Provide the (X, Y) coordinate of the cell's center where the given text is located.  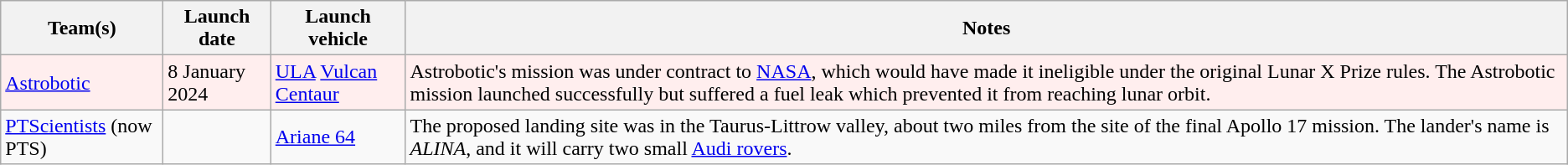
8 January 2024 (217, 82)
Notes (987, 28)
PTScientists (now PTS) (82, 137)
Astrobotic (82, 82)
Ariane 64 (338, 137)
ULA Vulcan Centaur (338, 82)
Launch date (217, 28)
Launch vehicle (338, 28)
Team(s) (82, 28)
